Return [x, y] of the center of cell containing provided text 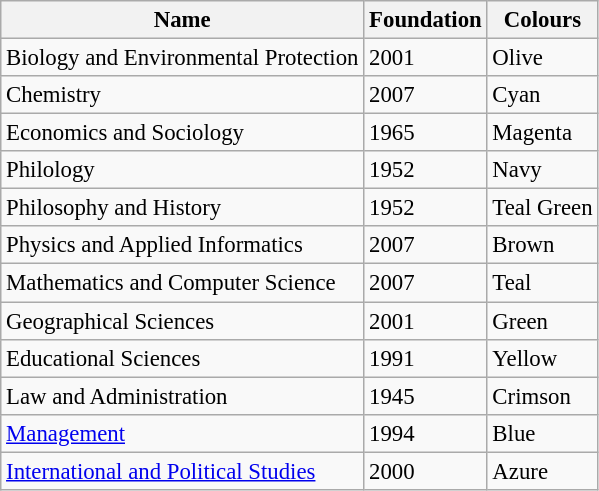
1965 [426, 133]
Educational Sciences [182, 358]
International and Political Studies [182, 471]
Name [182, 20]
Azure [542, 471]
Crimson [542, 396]
Blue [542, 433]
Physics and Applied Informatics [182, 245]
Brown [542, 245]
Geographical Sciences [182, 321]
Mathematics and Computer Science [182, 283]
Magenta [542, 133]
Green [542, 321]
2000 [426, 471]
Chemistry [182, 95]
Teal [542, 283]
Philosophy and History [182, 208]
Cyan [542, 95]
Economics and Sociology [182, 133]
1994 [426, 433]
1945 [426, 396]
Teal Green [542, 208]
Management [182, 433]
Foundation [426, 20]
Law and Administration [182, 396]
Olive [542, 58]
Philology [182, 170]
Biology and Environmental Protection [182, 58]
1991 [426, 358]
Colours [542, 20]
Yellow [542, 358]
Navy [542, 170]
